Search for the cell housing the specified text and yield its [X, Y] center coordinate. 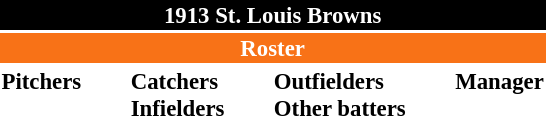
1913 St. Louis Browns [272, 15]
Roster [272, 48]
